Pinpoint the cell where the given text exists, returning its (x, y) midpoint coordinate. 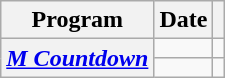
Program (78, 20)
Date (184, 20)
M Countdown (78, 58)
